Provide the (X, Y) coordinate of the cell's center where the given text is located.  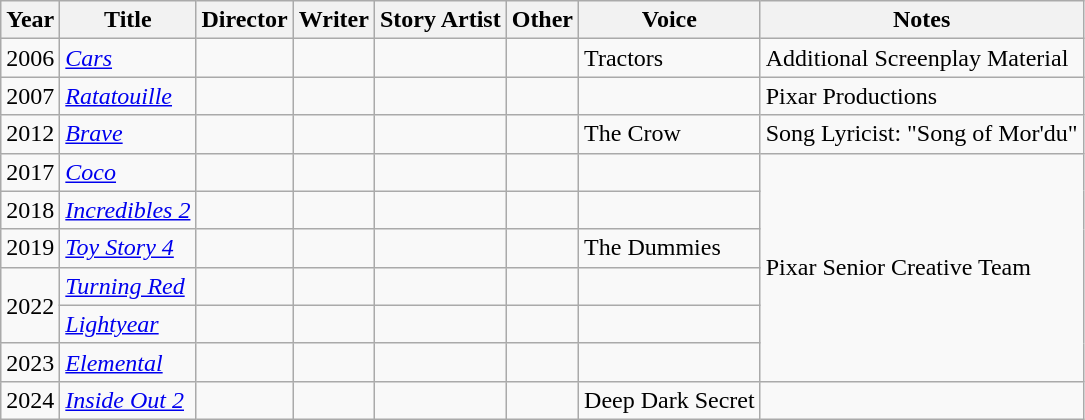
2018 (30, 210)
Brave (128, 134)
2017 (30, 172)
Cars (128, 58)
Year (30, 20)
2012 (30, 134)
Turning Red (128, 286)
Title (128, 20)
Notes (922, 20)
Writer (334, 20)
2019 (30, 248)
2006 (30, 58)
Ratatouille (128, 96)
Incredibles 2 (128, 210)
Additional Screenplay Material (922, 58)
Director (244, 20)
Story Artist (440, 20)
Lightyear (128, 324)
Pixar Senior Creative Team (922, 267)
Song Lyricist: "Song of Mor'du" (922, 134)
2024 (30, 400)
Elemental (128, 362)
Inside Out 2 (128, 400)
Other (542, 20)
Pixar Productions (922, 96)
The Dummies (670, 248)
2023 (30, 362)
The Crow (670, 134)
Toy Story 4 (128, 248)
Deep Dark Secret (670, 400)
2022 (30, 305)
Voice (670, 20)
2007 (30, 96)
Coco (128, 172)
Tractors (670, 58)
